Pinpoint the cell where the given text exists, returning its (X, Y) midpoint coordinate. 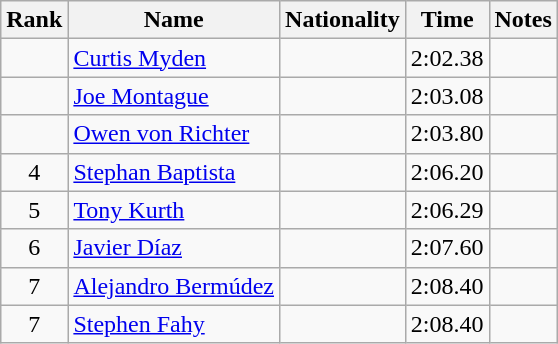
2:06.29 (447, 210)
Name (174, 20)
Joe Montague (174, 96)
Time (447, 20)
Tony Kurth (174, 210)
4 (34, 172)
2:02.38 (447, 58)
Notes (523, 20)
Alejandro Bermúdez (174, 286)
Rank (34, 20)
6 (34, 248)
Stephen Fahy (174, 324)
Owen von Richter (174, 134)
2:06.20 (447, 172)
5 (34, 210)
2:03.80 (447, 134)
Curtis Myden (174, 58)
Nationality (343, 20)
Javier Díaz (174, 248)
2:03.08 (447, 96)
2:07.60 (447, 248)
Stephan Baptista (174, 172)
